Return [x, y] of the center of cell containing provided text 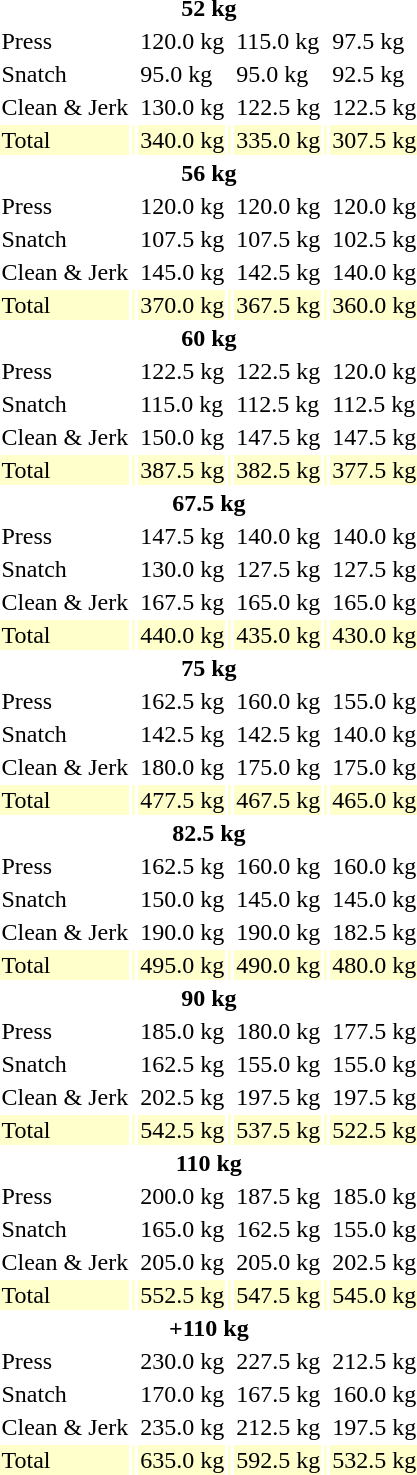
340.0 kg [182, 140]
170.0 kg [182, 1394]
477.5 kg [182, 800]
197.5 kg [278, 1097]
467.5 kg [278, 800]
235.0 kg [182, 1427]
185.0 kg [182, 1031]
202.5 kg [182, 1097]
495.0 kg [182, 965]
537.5 kg [278, 1130]
212.5 kg [278, 1427]
440.0 kg [182, 635]
547.5 kg [278, 1295]
387.5 kg [182, 470]
155.0 kg [278, 1064]
635.0 kg [182, 1460]
187.5 kg [278, 1196]
200.0 kg [182, 1196]
435.0 kg [278, 635]
552.5 kg [182, 1295]
140.0 kg [278, 536]
175.0 kg [278, 767]
490.0 kg [278, 965]
367.5 kg [278, 305]
382.5 kg [278, 470]
370.0 kg [182, 305]
127.5 kg [278, 569]
542.5 kg [182, 1130]
112.5 kg [278, 404]
227.5 kg [278, 1361]
592.5 kg [278, 1460]
335.0 kg [278, 140]
230.0 kg [182, 1361]
